Detect which cell encompasses the target text, then output its [X, Y] center coordinate. 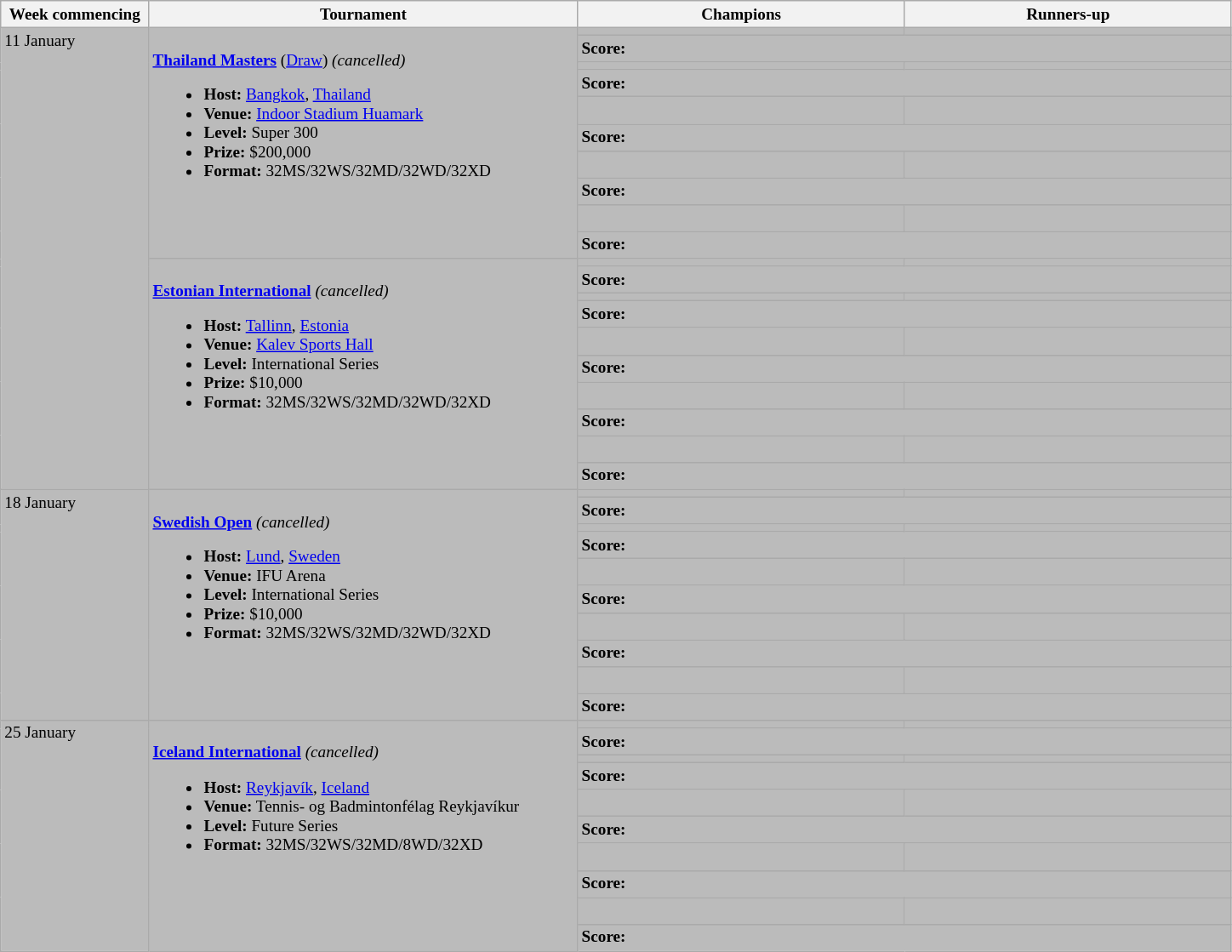
11 January [75, 259]
Champions [741, 14]
25 January [75, 835]
Runners-up [1068, 14]
18 January [75, 604]
Week commencing [75, 14]
Swedish Open (cancelled)Host: Lund, SwedenVenue: IFU ArenaLevel: International SeriesPrize: $10,000Format: 32MS/32WS/32MD/32WD/32XD [363, 604]
Tournament [363, 14]
